For the text-containing cell, return its midpoint in [X, Y] coordinate format. 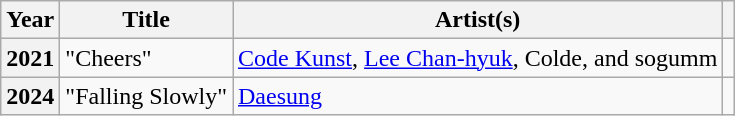
2021 [30, 58]
2024 [30, 96]
"Falling Slowly" [146, 96]
Artist(s) [477, 20]
"Cheers" [146, 58]
Title [146, 20]
Code Kunst, Lee Chan-hyuk, Colde, and sogumm [477, 58]
Year [30, 20]
Daesung [477, 96]
